For the text-containing cell, return its midpoint in [X, Y] coordinate format. 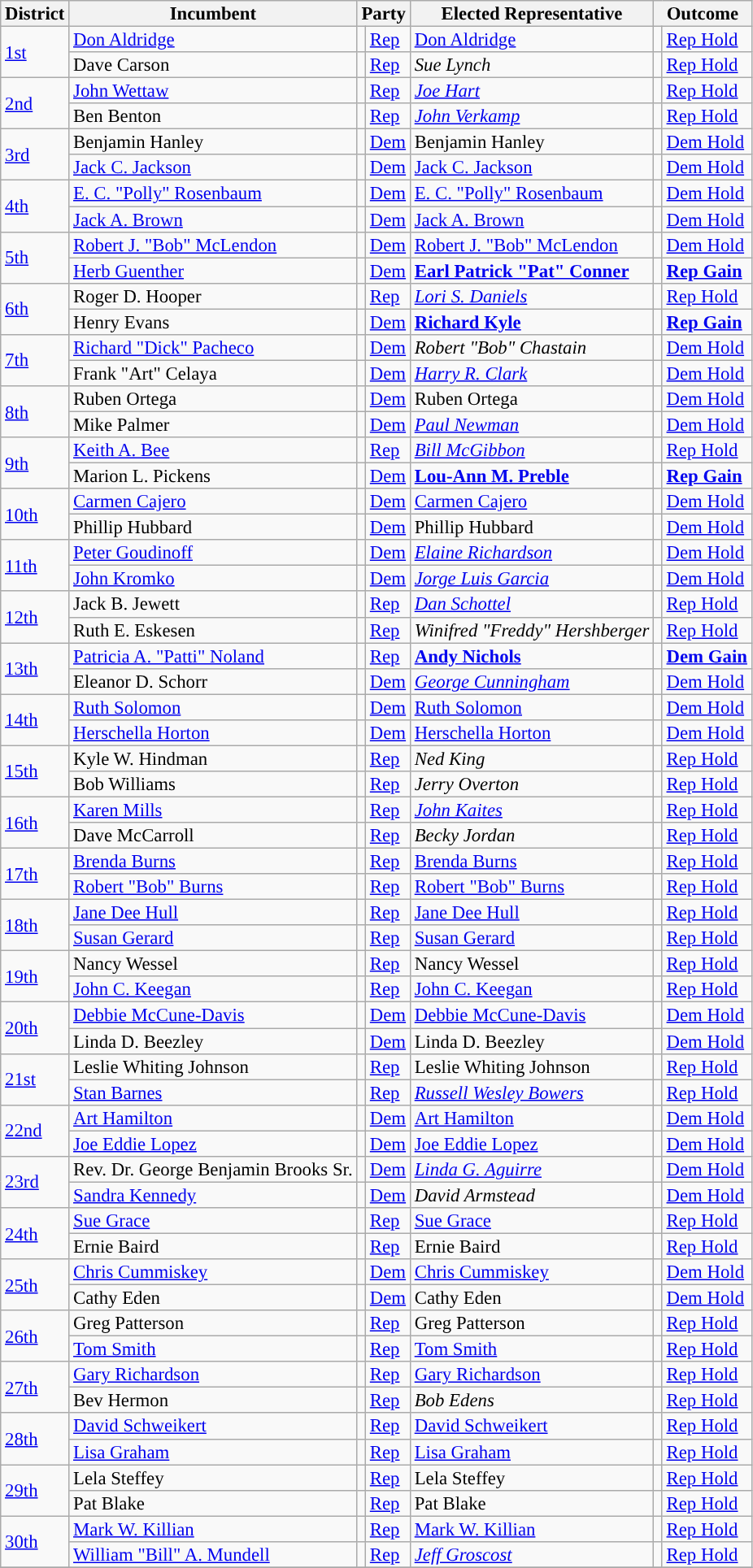
Henry Evans [213, 322]
Party [384, 14]
11th [35, 566]
John Verkamp [532, 116]
Incumbent [213, 14]
25th [35, 1284]
4th [35, 206]
John Kromko [213, 579]
Mike Palmer [213, 424]
Peter Goudinoff [213, 553]
Jeff Groscost [532, 1555]
Bob Edens [532, 1401]
2nd [35, 104]
Elaine Richardson [532, 553]
26th [35, 1336]
1st [35, 52]
Bev Hermon [213, 1401]
Herb Guenther [213, 271]
8th [35, 411]
12th [35, 618]
16th [35, 823]
22nd [35, 1130]
21st [35, 1079]
17th [35, 875]
Dem Gain [707, 656]
Harry R. Clark [532, 373]
Jerry Overton [532, 784]
27th [35, 1387]
Keith A. Bee [213, 450]
Sandra Kennedy [213, 1195]
Kyle W. Hindman [213, 758]
Ruth E. Eskesen [213, 630]
Outcome [703, 14]
Karen Mills [213, 810]
Russell Wesley Bowers [532, 1092]
Earl Patrick "Pat" Conner [532, 271]
Joe Hart [532, 91]
Dave McCarroll [213, 836]
Sue Lynch [532, 65]
6th [35, 309]
Linda G. Aguirre [532, 1170]
Roger D. Hooper [213, 296]
10th [35, 514]
Robert "Bob" Chastain [532, 348]
Jack B. Jewett [213, 605]
Ned King [532, 758]
Richard Kyle [532, 322]
20th [35, 1027]
13th [35, 668]
15th [35, 771]
24th [35, 1234]
Bill McGibbon [532, 450]
Eleanor D. Schorr [213, 681]
30th [35, 1541]
Stan Barnes [213, 1092]
23rd [35, 1182]
George Cunningham [532, 681]
9th [35, 463]
19th [35, 977]
Lou-Ann M. Preble [532, 476]
Dan Schottel [532, 605]
Winifred "Freddy" Hershberger [532, 630]
5th [35, 257]
Lori S. Daniels [532, 296]
District [35, 14]
David Armstead [532, 1195]
3rd [35, 154]
Ben Benton [213, 116]
Becky Jordan [532, 836]
Elected Representative [532, 14]
29th [35, 1491]
John Kaites [532, 810]
Rev. Dr. George Benjamin Brooks Sr. [213, 1170]
7th [35, 361]
Dave Carson [213, 65]
William "Bill" A. Mundell [213, 1555]
Marion L. Pickens [213, 476]
Bob Williams [213, 784]
Richard "Dick" Pacheco [213, 348]
Jorge Luis Garcia [532, 579]
Frank "Art" Celaya [213, 373]
John Wettaw [213, 91]
28th [35, 1439]
Andy Nichols [532, 656]
Paul Newman [532, 424]
18th [35, 925]
14th [35, 720]
Patricia A. "Patti" Noland [213, 656]
